From the cell containing the given text, extract its center point as (x, y) coordinate. 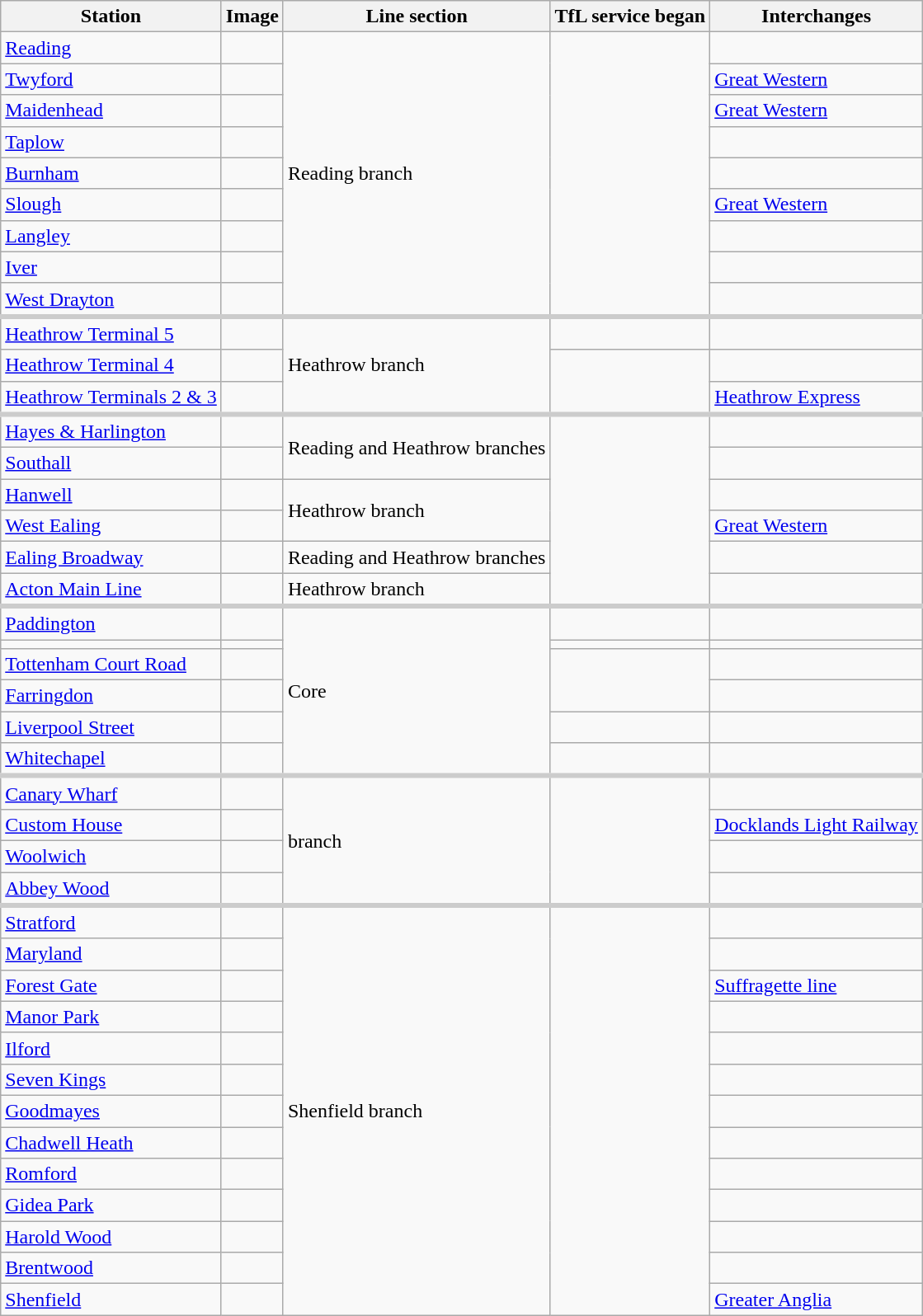
Maryland (111, 954)
Station (111, 16)
Whitechapel (111, 759)
Romford (111, 1174)
Hayes & Harlington (111, 430)
Iver (111, 267)
Shenfield branch (417, 1110)
Stratford (111, 922)
Slough (111, 204)
Langley (111, 236)
Docklands Light Railway (817, 825)
Core (417, 691)
Paddington (111, 623)
Canary Wharf (111, 792)
Acton Main Line (111, 590)
Burnham (111, 173)
Manor Park (111, 1017)
Heathrow Terminal 4 (111, 365)
Maidenhead (111, 110)
Chadwell Heath (111, 1142)
Heathrow Terminal 5 (111, 333)
Ilford (111, 1048)
Goodmayes (111, 1111)
Taplow (111, 142)
Suffragette line (817, 985)
Interchanges (817, 16)
Hanwell (111, 495)
Harold Wood (111, 1237)
Forest Gate (111, 985)
Reading branch (417, 175)
Shenfield (111, 1300)
branch (417, 841)
Reading (111, 48)
Tottenham Court Road (111, 665)
Twyford (111, 79)
Southall (111, 463)
Greater Anglia (817, 1300)
Image (252, 16)
Heathrow Express (817, 397)
West Drayton (111, 299)
Ealing Broadway (111, 557)
Farringdon (111, 696)
Woolwich (111, 856)
TfL service began (630, 16)
Custom House (111, 825)
Heathrow Terminals 2 & 3 (111, 397)
Brentwood (111, 1268)
Liverpool Street (111, 727)
West Ealing (111, 526)
Seven Kings (111, 1079)
Abbey Wood (111, 889)
Line section (417, 16)
Gidea Park (111, 1206)
